Find where the given text appears and provide that cell's center as [x, y] coordinate. 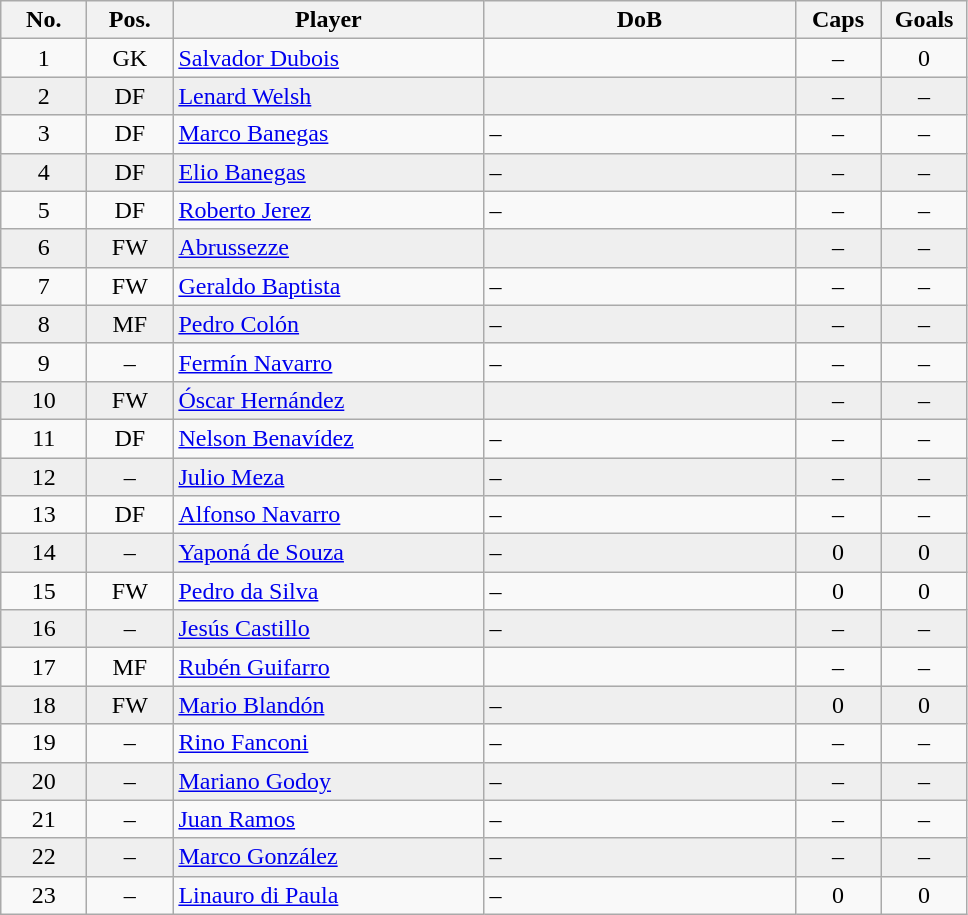
22 [44, 857]
8 [44, 324]
21 [44, 819]
2 [44, 96]
4 [44, 172]
14 [44, 553]
20 [44, 781]
Fermín Navarro [328, 362]
Alfonso Navarro [328, 515]
13 [44, 515]
Julio Meza [328, 477]
Marco Banegas [328, 134]
1 [44, 58]
Nelson Benavídez [328, 438]
Mariano Godoy [328, 781]
Pedro da Silva [328, 591]
Pos. [130, 20]
GK [130, 58]
Yaponá de Souza [328, 553]
Geraldo Baptista [328, 286]
Rubén Guifarro [328, 667]
11 [44, 438]
Marco González [328, 857]
17 [44, 667]
Linauro di Paula [328, 895]
5 [44, 210]
19 [44, 743]
15 [44, 591]
18 [44, 705]
Jesús Castillo [328, 629]
12 [44, 477]
Rino Fanconi [328, 743]
Óscar Hernández [328, 400]
Lenard Welsh [328, 96]
Mario Blandón [328, 705]
23 [44, 895]
No. [44, 20]
Roberto Jerez [328, 210]
6 [44, 248]
9 [44, 362]
Player [328, 20]
Pedro Colón [328, 324]
7 [44, 286]
Salvador Dubois [328, 58]
Abrussezze [328, 248]
3 [44, 134]
Goals [924, 20]
16 [44, 629]
DoB [640, 20]
10 [44, 400]
Elio Banegas [328, 172]
Caps [838, 20]
Juan Ramos [328, 819]
